Locate the cell with the specified text and output its [X, Y] center coordinate. 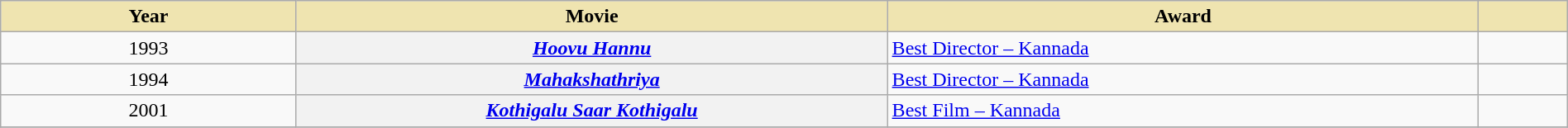
Award [1183, 17]
Hoovu Hannu [592, 48]
2001 [149, 111]
Movie [592, 17]
1994 [149, 79]
Kothigalu Saar Kothigalu [592, 111]
1993 [149, 48]
Best Film – Kannada [1183, 111]
Year [149, 17]
Mahakshathriya [592, 79]
